Return [X, Y] of the center of cell containing provided text 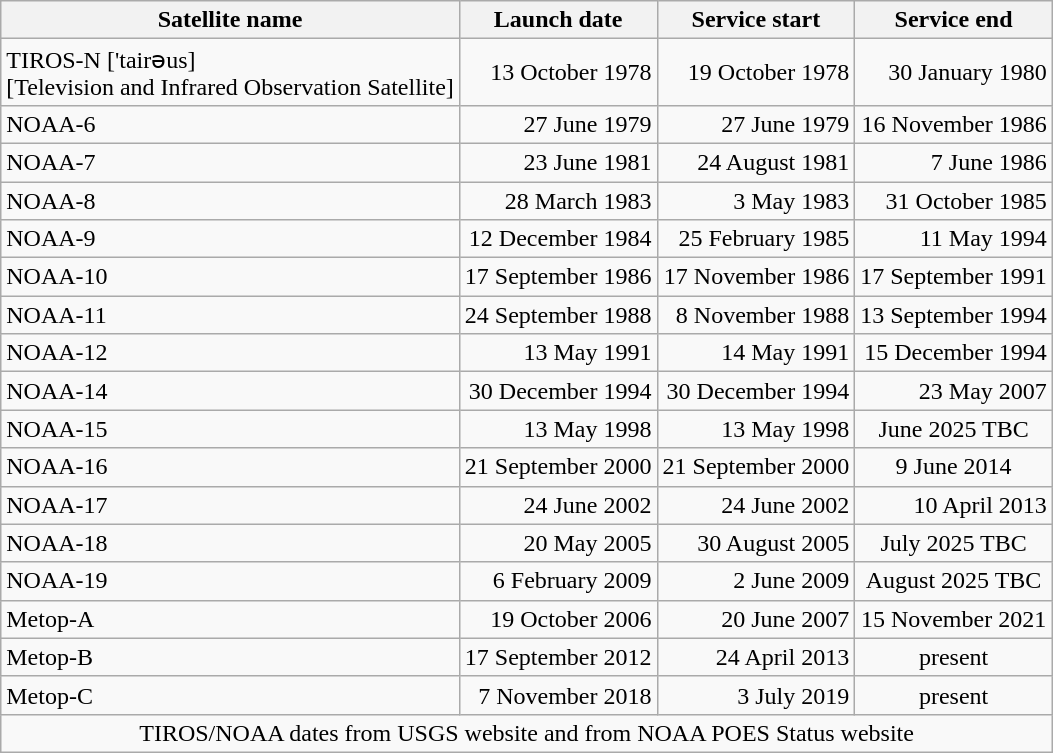
24 August 1981 [756, 162]
6 February 2009 [558, 581]
23 June 1981 [558, 162]
30 January 1980 [954, 72]
NOAA-16 [230, 467]
7 November 2018 [558, 695]
Satellite name [230, 20]
17 September 2012 [558, 657]
Metop-B [230, 657]
NOAA-6 [230, 124]
15 December 1994 [954, 353]
Service end [954, 20]
NOAA-17 [230, 505]
Metop-A [230, 619]
13 October 1978 [558, 72]
12 December 1984 [558, 239]
20 June 2007 [756, 619]
TIROS-N ['tairəus][Television and Infrared Observation Satellite] [230, 72]
9 June 2014 [954, 467]
15 November 2021 [954, 619]
August 2025 TBC [954, 581]
17 September 1991 [954, 277]
7 June 1986 [954, 162]
17 November 1986 [756, 277]
Launch date [558, 20]
TIROS/NOAA dates from USGS website and from NOAA POES Status website [527, 733]
13 May 1991 [558, 353]
8 November 1988 [756, 315]
NOAA-9 [230, 239]
Metop-C [230, 695]
NOAA-8 [230, 201]
NOAA-19 [230, 581]
NOAA-18 [230, 543]
NOAA-10 [230, 277]
24 April 2013 [756, 657]
3 July 2019 [756, 695]
June 2025 TBC [954, 429]
NOAA-12 [230, 353]
3 May 1983 [756, 201]
July 2025 TBC [954, 543]
23 May 2007 [954, 391]
24 September 1988 [558, 315]
20 May 2005 [558, 543]
16 November 1986 [954, 124]
Service start [756, 20]
NOAA-15 [230, 429]
28 March 1983 [558, 201]
14 May 1991 [756, 353]
NOAA-14 [230, 391]
31 October 1985 [954, 201]
19 October 1978 [756, 72]
NOAA-7 [230, 162]
30 August 2005 [756, 543]
2 June 2009 [756, 581]
11 May 1994 [954, 239]
25 February 1985 [756, 239]
17 September 1986 [558, 277]
10 April 2013 [954, 505]
19 October 2006 [558, 619]
13 September 1994 [954, 315]
NOAA-11 [230, 315]
